Detect which cell encompasses the target text, then output its (X, Y) center coordinate. 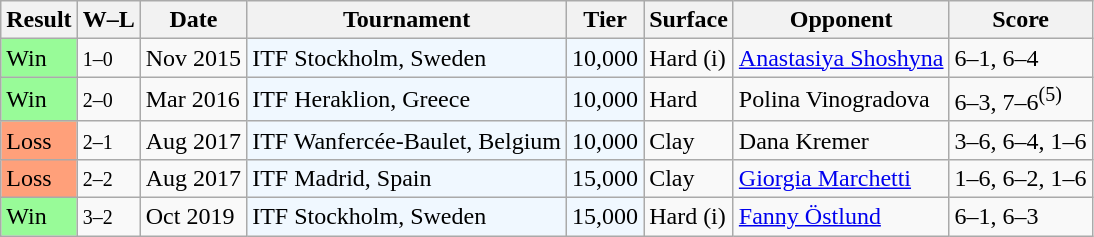
Anastasiya Shoshyna (841, 58)
Tournament (407, 20)
6–1, 6–3 (1020, 217)
6–3, 7–6(5) (1020, 100)
ITF Wanfercée-Baulet, Belgium (407, 140)
2–1 (108, 140)
W–L (108, 20)
1–0 (108, 58)
Mar 2016 (193, 100)
Dana Kremer (841, 140)
Polina Vinogradova (841, 100)
1–6, 6–2, 1–6 (1020, 178)
Date (193, 20)
2–2 (108, 178)
3–6, 6–4, 1–6 (1020, 140)
6–1, 6–4 (1020, 58)
Oct 2019 (193, 217)
ITF Madrid, Spain (407, 178)
Tier (606, 20)
Score (1020, 20)
Fanny Östlund (841, 217)
Hard (689, 100)
Result (39, 20)
2–0 (108, 100)
3–2 (108, 217)
Giorgia Marchetti (841, 178)
Surface (689, 20)
ITF Heraklion, Greece (407, 100)
Nov 2015 (193, 58)
Opponent (841, 20)
